Provide the (x, y) coordinate of the cell's center where the given text is located.  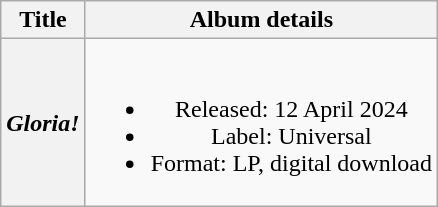
Released: 12 April 2024Label: UniversalFormat: LP, digital download (261, 122)
Title (43, 20)
Gloria! (43, 122)
Album details (261, 20)
